Return (x, y) of the center of cell containing provided text 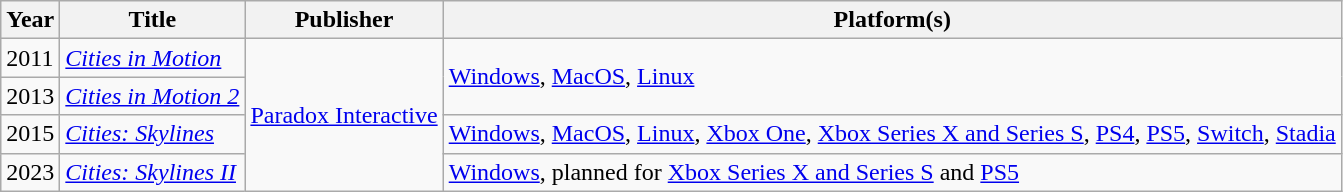
2015 (30, 134)
Year (30, 20)
Cities: Skylines II (152, 172)
Paradox Interactive (344, 115)
2011 (30, 58)
2023 (30, 172)
Windows, MacOS, Linux (892, 77)
Platform(s) (892, 20)
Cities in Motion 2 (152, 96)
Publisher (344, 20)
Cities in Motion (152, 58)
2013 (30, 96)
Windows, MacOS, Linux, Xbox One, Xbox Series X and Series S, PS4, PS5, Switch, Stadia (892, 134)
Cities: Skylines (152, 134)
Title (152, 20)
Windows, planned for Xbox Series X and Series S and PS5 (892, 172)
